Capture the cell that displays the provided text and extract its (X, Y) central coordinate. 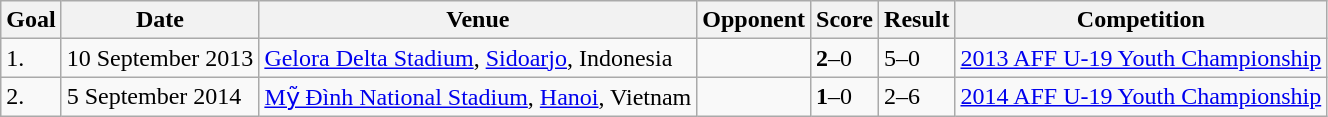
Goal (31, 20)
2–6 (917, 97)
Competition (1141, 20)
2–0 (845, 58)
Opponent (754, 20)
1. (31, 58)
1–0 (845, 97)
5–0 (917, 58)
10 September 2013 (160, 58)
2013 AFF U-19 Youth Championship (1141, 58)
Venue (478, 20)
Mỹ Đình National Stadium, Hanoi, Vietnam (478, 97)
2. (31, 97)
Gelora Delta Stadium, Sidoarjo, Indonesia (478, 58)
Date (160, 20)
5 September 2014 (160, 97)
2014 AFF U-19 Youth Championship (1141, 97)
Score (845, 20)
Result (917, 20)
